Detect which cell encompasses the target text, then output its [X, Y] center coordinate. 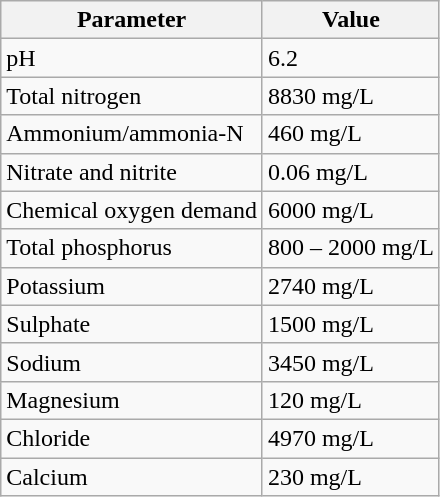
230 mg/L [350, 477]
Magnesium [132, 400]
460 mg/L [350, 134]
Potassium [132, 286]
6.2 [350, 58]
3450 mg/L [350, 362]
Parameter [132, 20]
Ammonium/ammonia-N [132, 134]
800 – 2000 mg/L [350, 248]
2740 mg/L [350, 286]
Sodium [132, 362]
Total phosphorus [132, 248]
Total nitrogen [132, 96]
6000 mg/L [350, 210]
1500 mg/L [350, 324]
Value [350, 20]
pH [132, 58]
Chemical oxygen demand [132, 210]
120 mg/L [350, 400]
4970 mg/L [350, 438]
Nitrate and nitrite [132, 172]
Calcium [132, 477]
8830 mg/L [350, 96]
0.06 mg/L [350, 172]
Sulphate [132, 324]
Chloride [132, 438]
